Pinpoint the cell where the given text exists, returning its [x, y] midpoint coordinate. 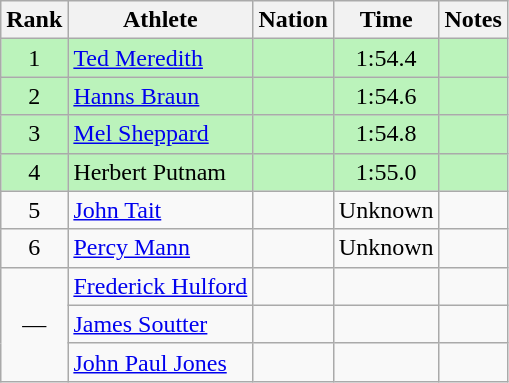
Hanns Braun [160, 96]
4 [34, 172]
1:54.6 [386, 96]
1 [34, 58]
Herbert Putnam [160, 172]
1:55.0 [386, 172]
6 [34, 248]
3 [34, 134]
James Soutter [160, 324]
Frederick Hulford [160, 286]
John Tait [160, 210]
Mel Sheppard [160, 134]
1:54.4 [386, 58]
Athlete [160, 20]
Notes [473, 20]
1:54.8 [386, 134]
Time [386, 20]
5 [34, 210]
2 [34, 96]
Nation [293, 20]
Ted Meredith [160, 58]
Rank [34, 20]
Percy Mann [160, 248]
— [34, 324]
John Paul Jones [160, 362]
